Determine the [x, y] coordinate at the center of the cell enclosing the given text.  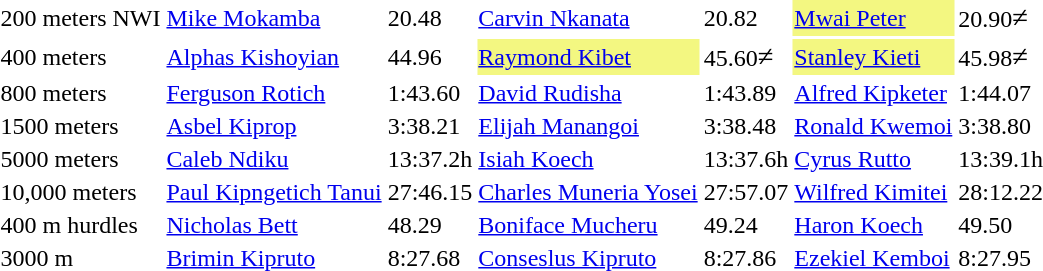
20.82 [746, 18]
44.96 [430, 57]
Caleb Ndiku [274, 159]
David Rudisha [588, 93]
3:38.48 [746, 126]
Wilfred Kimitei [874, 192]
Alphas Kishoyian [274, 57]
Haron Koech [874, 225]
Raymond Kibet [588, 57]
45.60≠ [746, 57]
Cyrus Rutto [874, 159]
1:43.60 [430, 93]
Ronald Kwemoi [874, 126]
27:46.15 [430, 192]
Paul Kipngetich Tanui [274, 192]
Elijah Manangoi [588, 126]
49.24 [746, 225]
20.48 [430, 18]
48.29 [430, 225]
13:37.2h [430, 159]
27:57.07 [746, 192]
1:43.89 [746, 93]
Isiah Koech [588, 159]
Carvin Nkanata [588, 18]
Asbel Kiprop [274, 126]
Charles Muneria Yosei [588, 192]
3:38.21 [430, 126]
Nicholas Bett [274, 225]
13:37.6h [746, 159]
Ferguson Rotich [274, 93]
Boniface Mucheru [588, 225]
Alfred Kipketer [874, 93]
Stanley Kieti [874, 57]
Mwai Peter [874, 18]
Mike Mokamba [274, 18]
